Extract the (X, Y) coordinate from the center of the cell holding the provided text.  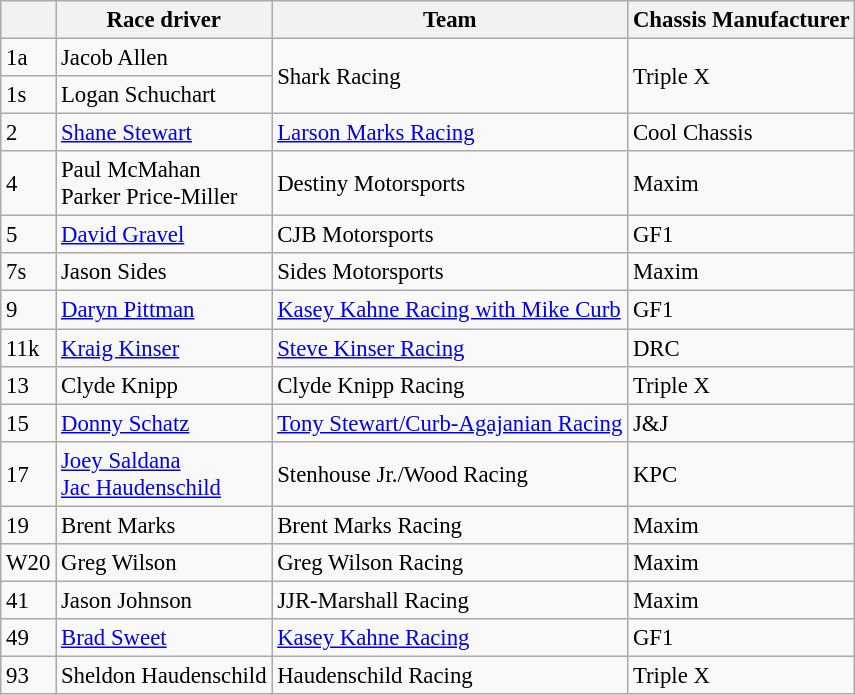
Shark Racing (450, 76)
CJB Motorsports (450, 235)
Stenhouse Jr./Wood Racing (450, 474)
Clyde Knipp (164, 385)
Sides Motorsports (450, 273)
17 (28, 474)
Jacob Allen (164, 58)
KPC (742, 474)
DRC (742, 348)
Haudenschild Racing (450, 675)
1a (28, 58)
Kraig Kinser (164, 348)
Jason Sides (164, 273)
Greg Wilson (164, 563)
Tony Stewart/Curb-Agajanian Racing (450, 423)
9 (28, 310)
Kasey Kahne Racing (450, 638)
7s (28, 273)
Steve Kinser Racing (450, 348)
5 (28, 235)
49 (28, 638)
11k (28, 348)
2 (28, 133)
W20 (28, 563)
15 (28, 423)
41 (28, 600)
Kasey Kahne Racing with Mike Curb (450, 310)
Daryn Pittman (164, 310)
Cool Chassis (742, 133)
Shane Stewart (164, 133)
93 (28, 675)
19 (28, 525)
Larson Marks Racing (450, 133)
Brent Marks (164, 525)
Joey SaldanaJac Haudenschild (164, 474)
Brent Marks Racing (450, 525)
Jason Johnson (164, 600)
Sheldon Haudenschild (164, 675)
Brad Sweet (164, 638)
Destiny Motorsports (450, 184)
Chassis Manufacturer (742, 20)
Logan Schuchart (164, 95)
Team (450, 20)
Race driver (164, 20)
Paul McMahanParker Price-Miller (164, 184)
13 (28, 385)
Clyde Knipp Racing (450, 385)
1s (28, 95)
J&J (742, 423)
4 (28, 184)
David Gravel (164, 235)
JJR-Marshall Racing (450, 600)
Greg Wilson Racing (450, 563)
Donny Schatz (164, 423)
